Extract the [x, y] coordinate from the center of the cell holding the provided text.  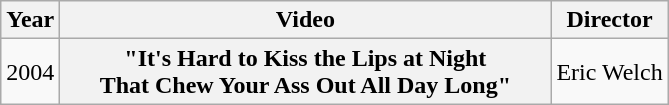
2004 [30, 72]
Year [30, 20]
Video [306, 20]
Eric Welch [610, 72]
Director [610, 20]
"It's Hard to Kiss the Lips at NightThat Chew Your Ass Out All Day Long" [306, 72]
